For the text-containing cell, return its midpoint in [X, Y] coordinate format. 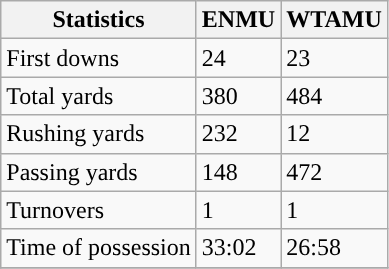
Statistics [99, 20]
472 [334, 172]
148 [238, 172]
Rushing yards [99, 134]
Turnovers [99, 210]
ENMU [238, 20]
33:02 [238, 248]
12 [334, 134]
WTAMU [334, 20]
26:58 [334, 248]
Time of possession [99, 248]
484 [334, 96]
24 [238, 58]
232 [238, 134]
Total yards [99, 96]
Passing yards [99, 172]
380 [238, 96]
First downs [99, 58]
23 [334, 58]
